Find where the given text appears and provide that cell's center as (x, y) coordinate. 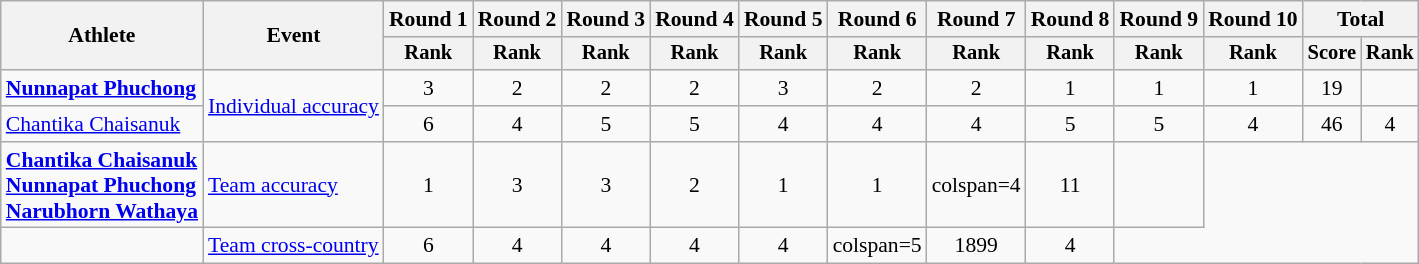
colspan=5 (878, 246)
Round 7 (976, 19)
1899 (976, 246)
Round 9 (1158, 19)
Individual accuracy (294, 106)
Round 2 (518, 19)
Round 5 (784, 19)
Total (1361, 19)
Team cross-country (294, 246)
Chantika ChaisanukNunnapat PhuchongNarubhorn Wathaya (102, 186)
Score (1332, 54)
Athlete (102, 36)
46 (1332, 124)
colspan=4 (976, 186)
Team accuracy (294, 186)
Event (294, 36)
11 (1070, 186)
Round 4 (694, 19)
Round 3 (606, 19)
Chantika Chaisanuk (102, 124)
Round 10 (1253, 19)
Round 8 (1070, 19)
Round 1 (428, 19)
Round 6 (878, 19)
19 (1332, 88)
Nunnapat Phuchong (102, 88)
